Pinpoint the cell where the given text exists, returning its (X, Y) midpoint coordinate. 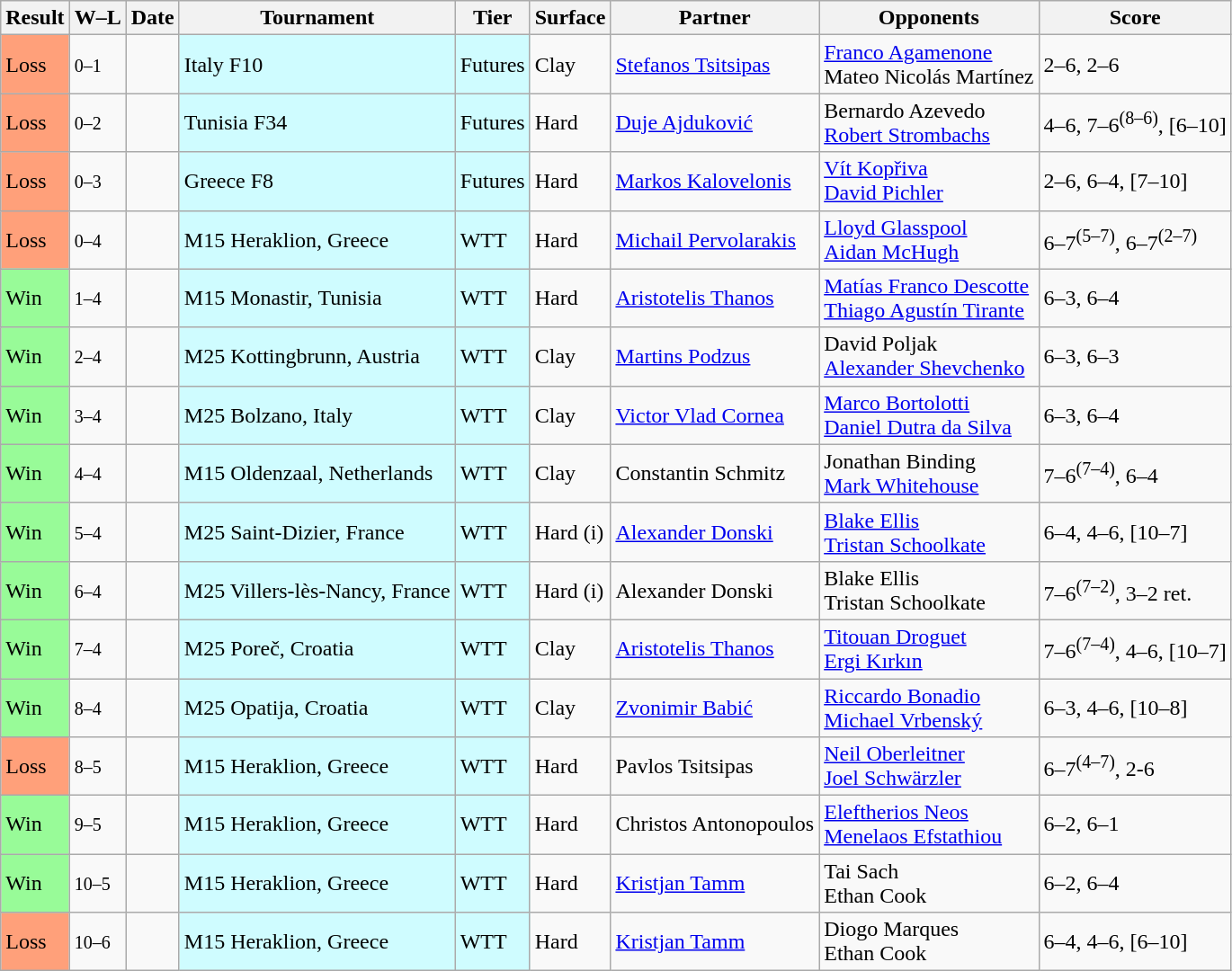
M25 Kottingbrunn, Austria (317, 356)
Eleftherios Neos Menelaos Efstathiou (929, 825)
8–4 (97, 707)
0–4 (97, 239)
6–3, 6–3 (1135, 356)
10–5 (97, 883)
5–4 (97, 532)
Italy F10 (317, 65)
Constantin Schmitz (715, 473)
Markos Kalovelonis (715, 182)
Marco Bortolotti Daniel Dutra da Silva (929, 415)
M25 Opatija, Croatia (317, 707)
Neil Oberleitner Joel Schwärzler (929, 766)
Riccardo Bonadio Michael Vrbenský (929, 707)
Greece F8 (317, 182)
Tier (493, 18)
4–4 (97, 473)
7–6(7–4), 4–6, [10–7] (1135, 649)
Diogo Marques Ethan Cook (929, 942)
6–4, 4–6, [6–10] (1135, 942)
3–4 (97, 415)
7–6(7–4), 6–4 (1135, 473)
Duje Ajduković (715, 122)
Surface (570, 18)
Partner (715, 18)
6–2, 6–4 (1135, 883)
0–1 (97, 65)
Stefanos Tsitsipas (715, 65)
Matías Franco Descotte Thiago Agustín Tirante (929, 298)
Jonathan Binding Mark Whitehouse (929, 473)
Result (35, 18)
W–L (97, 18)
Opponents (929, 18)
M15 Monastir, Tunisia (317, 298)
M25 Poreč, Croatia (317, 649)
8–5 (97, 766)
2–6, 6–4, [7–10] (1135, 182)
1–4 (97, 298)
M25 Saint-Dizier, France (317, 532)
2–6, 2–6 (1135, 65)
Christos Antonopoulos (715, 825)
6–7(4–7), 2-6 (1135, 766)
M25 Bolzano, Italy (317, 415)
Titouan Droguet Ergi Kırkın (929, 649)
0–3 (97, 182)
Tunisia F34 (317, 122)
M15 Oldenzaal, Netherlands (317, 473)
7–4 (97, 649)
Lloyd Glasspool Aidan McHugh (929, 239)
4–6, 7–6(8–6), [6–10] (1135, 122)
M25 Villers-lès-Nancy, France (317, 590)
7–6(7–2), 3–2 ret. (1135, 590)
Tai Sach Ethan Cook (929, 883)
Michail Pervolarakis (715, 239)
Franco Agamenone Mateo Nicolás Martínez (929, 65)
10–6 (97, 942)
Victor Vlad Cornea (715, 415)
6–4, 4–6, [10–7] (1135, 532)
David Poljak Alexander Shevchenko (929, 356)
2–4 (97, 356)
Bernardo Azevedo Robert Strombachs (929, 122)
Pavlos Tsitsipas (715, 766)
Zvonimir Babić (715, 707)
Vít Kopřiva David Pichler (929, 182)
6–7(5–7), 6–7(2–7) (1135, 239)
Martins Podzus (715, 356)
Tournament (317, 18)
6–4 (97, 590)
0–2 (97, 122)
6–2, 6–1 (1135, 825)
6–3, 4–6, [10–8] (1135, 707)
Date (153, 18)
Score (1135, 18)
9–5 (97, 825)
